Find where the given text appears and provide that cell's center as [x, y] coordinate. 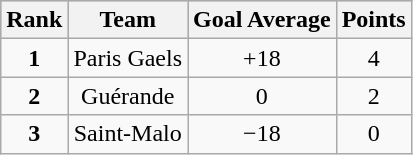
4 [374, 58]
Guérande [128, 96]
+18 [262, 58]
Paris Gaels [128, 58]
−18 [262, 134]
1 [34, 58]
Goal Average [262, 20]
Team [128, 20]
3 [34, 134]
Rank [34, 20]
Saint-Malo [128, 134]
Points [374, 20]
